Return [X, Y] of the center of cell containing provided text 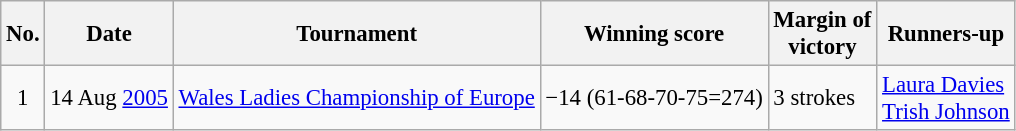
Laura Davies Trish Johnson [946, 98]
Winning score [654, 34]
14 Aug 2005 [109, 98]
−14 (61-68-70-75=274) [654, 98]
Margin ofvictory [822, 34]
Wales Ladies Championship of Europe [356, 98]
3 strokes [822, 98]
No. [23, 34]
Runners-up [946, 34]
Date [109, 34]
1 [23, 98]
Tournament [356, 34]
